Detect which cell encompasses the target text, then output its [X, Y] center coordinate. 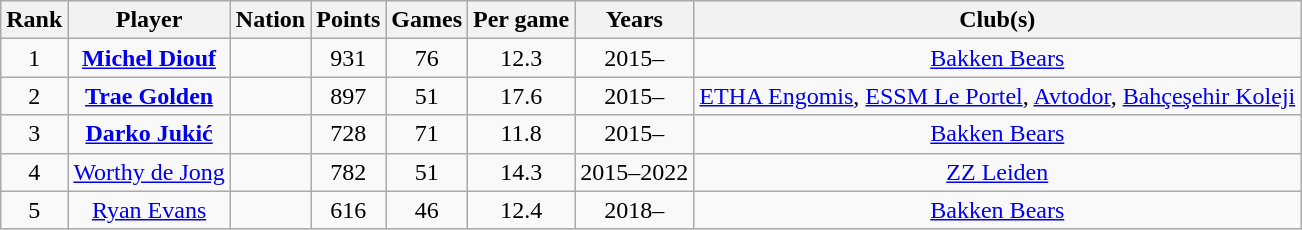
5 [34, 210]
931 [348, 58]
Points [348, 20]
ZZ Leiden [998, 172]
3 [34, 134]
782 [348, 172]
Rank [34, 20]
Club(s) [998, 20]
12.3 [522, 58]
1 [34, 58]
Darko Jukić [149, 134]
11.8 [522, 134]
Years [634, 20]
Worthy de Jong [149, 172]
616 [348, 210]
2015–2022 [634, 172]
Nation [270, 20]
76 [427, 58]
Trae Golden [149, 96]
Games [427, 20]
14.3 [522, 172]
Ryan Evans [149, 210]
2018– [634, 210]
4 [34, 172]
2 [34, 96]
71 [427, 134]
Per game [522, 20]
46 [427, 210]
Michel Diouf [149, 58]
17.6 [522, 96]
728 [348, 134]
897 [348, 96]
Player [149, 20]
12.4 [522, 210]
ETHA Engomis, ESSM Le Portel, Avtodor, Bahçeşehir Koleji [998, 96]
